Find where the given text appears and provide that cell's center as (X, Y) coordinate. 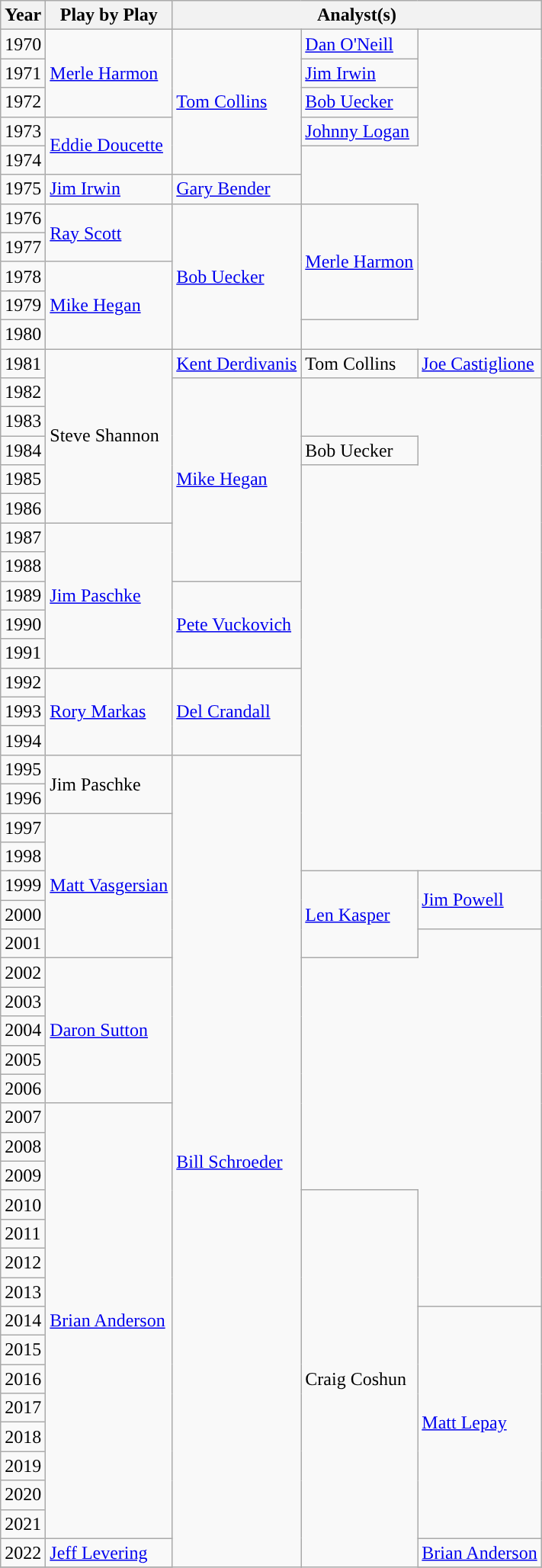
Bill Schroeder (236, 1161)
1989 (23, 595)
1991 (23, 653)
1993 (23, 711)
Matt Vasgersian (109, 885)
2021 (23, 1524)
1998 (23, 857)
Johnny Logan (360, 131)
1981 (23, 364)
2017 (23, 1408)
Gary Bender (236, 189)
1999 (23, 886)
1972 (23, 102)
2003 (23, 1002)
2012 (23, 1262)
2020 (23, 1495)
2009 (23, 1175)
Matt Lepay (479, 1422)
Ray Scott (109, 232)
2002 (23, 973)
2007 (23, 1117)
Kent Derdivanis (236, 364)
2011 (23, 1233)
2008 (23, 1146)
Dan O'Neill (360, 44)
1986 (23, 508)
1971 (23, 73)
Len Kasper (360, 915)
1970 (23, 44)
Del Crandall (236, 711)
1996 (23, 798)
2014 (23, 1321)
Steve Shannon (109, 436)
1988 (23, 566)
1978 (23, 276)
2015 (23, 1350)
2019 (23, 1466)
Jeff Levering (109, 1553)
2000 (23, 915)
2016 (23, 1379)
Eddie Doucette (109, 146)
1977 (23, 247)
Jim Powell (479, 900)
2006 (23, 1089)
Analyst(s) (357, 15)
2004 (23, 1031)
1994 (23, 740)
Pete Vuckovich (236, 624)
1979 (23, 305)
Craig Coshun (360, 1378)
1985 (23, 479)
2018 (23, 1437)
1987 (23, 537)
1983 (23, 422)
Play by Play (109, 15)
1975 (23, 189)
Rory Markas (109, 711)
Daron Sutton (109, 1031)
1980 (23, 334)
2010 (23, 1204)
1976 (23, 218)
1997 (23, 827)
1974 (23, 160)
1995 (23, 769)
Year (23, 15)
Joe Castiglione (479, 364)
2013 (23, 1292)
1973 (23, 131)
1992 (23, 682)
2001 (23, 944)
1984 (23, 451)
2022 (23, 1553)
2005 (23, 1060)
1982 (23, 393)
1990 (23, 624)
